Capture the cell that displays the provided text and extract its (x, y) central coordinate. 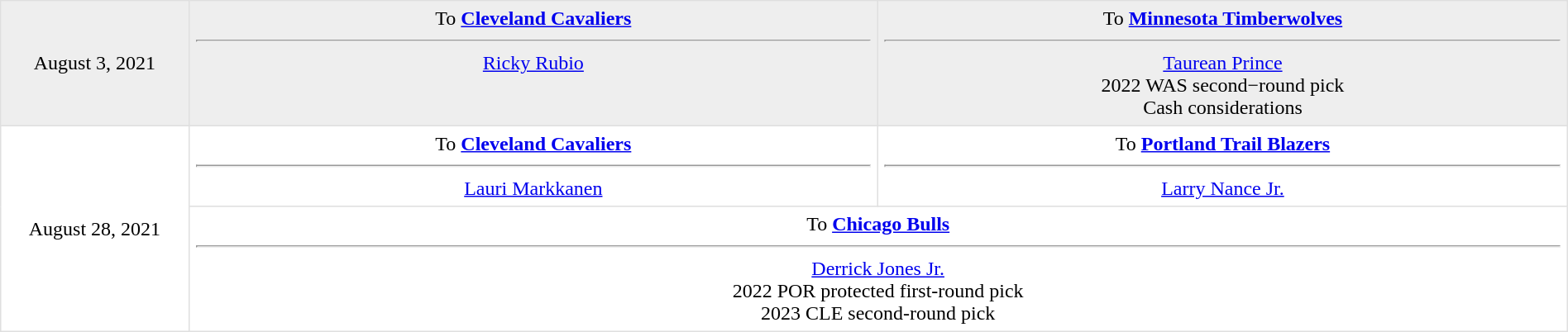
To Portland Trail BlazersLarry Nance Jr. (1223, 166)
August 3, 2021 (94, 64)
August 28, 2021 (94, 228)
To Cleveland CavaliersRicky Rubio (533, 64)
To Minnesota TimberwolvesTaurean Prince2022 WAS second−round pickCash considerations (1223, 64)
To Chicago BullsDerrick Jones Jr.2022 POR protected first-round pick2023 CLE second-round pick (878, 269)
To Cleveland CavaliersLauri Markkanen (533, 166)
